Return the [X, Y] coordinate for the center point of the cell that contains the specified text.  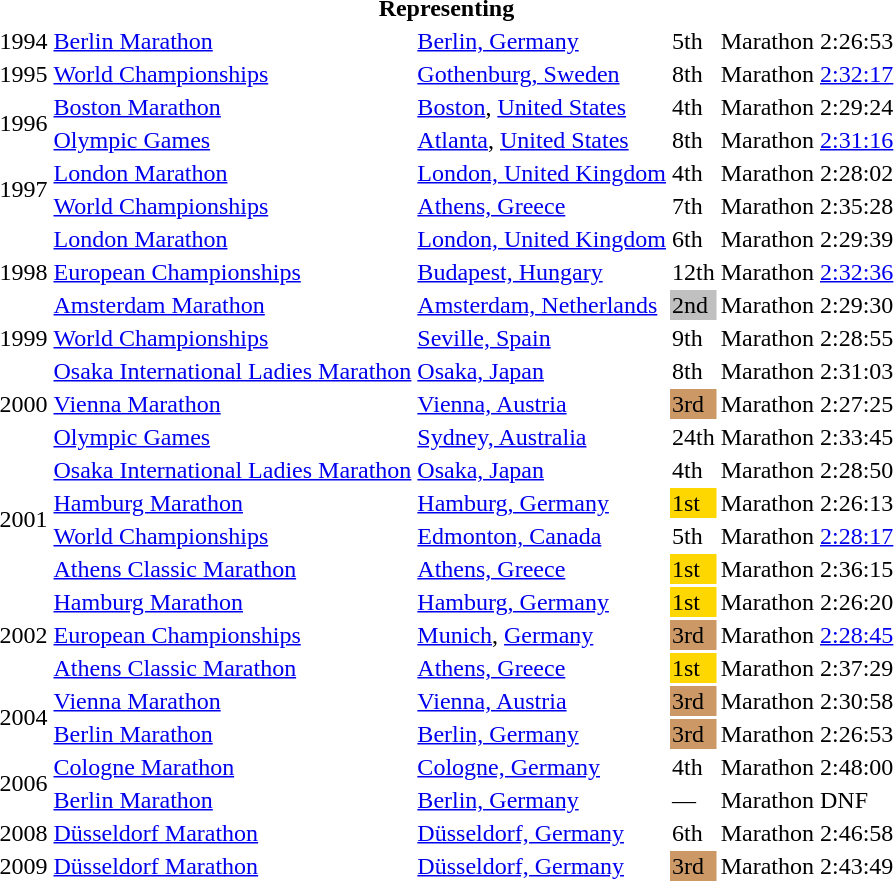
Cologne Marathon [232, 767]
2:35:28 [856, 206]
Munich, Germany [542, 635]
2:28:17 [856, 536]
2:26:20 [856, 602]
2:31:16 [856, 140]
2:29:39 [856, 239]
12th [694, 272]
24th [694, 437]
Amsterdam, Netherlands [542, 305]
2:28:02 [856, 173]
2:46:58 [856, 833]
Edmonton, Canada [542, 536]
Seville, Spain [542, 338]
DNF [856, 800]
Budapest, Hungary [542, 272]
Cologne, Germany [542, 767]
Amsterdam Marathon [232, 305]
2:33:45 [856, 437]
2nd [694, 305]
2:28:45 [856, 635]
2:36:15 [856, 569]
— [694, 800]
2:43:49 [856, 866]
Atlanta, United States [542, 140]
2:28:50 [856, 470]
2:31:03 [856, 371]
2:26:13 [856, 503]
2:48:00 [856, 767]
7th [694, 206]
2:27:25 [856, 404]
2:37:29 [856, 668]
Boston Marathon [232, 107]
9th [694, 338]
2:29:30 [856, 305]
2:30:58 [856, 701]
2:32:36 [856, 272]
2:32:17 [856, 74]
Sydney, Australia [542, 437]
2:29:24 [856, 107]
2:28:55 [856, 338]
Boston, United States [542, 107]
Gothenburg, Sweden [542, 74]
